Extract the (X, Y) coordinate from the center of the cell holding the provided text.  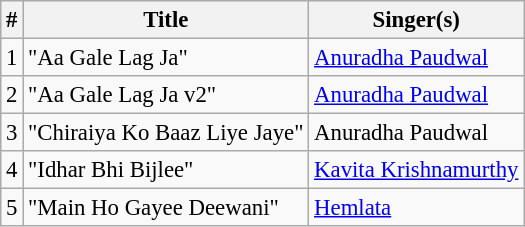
Singer(s) (416, 20)
"Idhar Bhi Bijlee" (166, 170)
1 (12, 58)
"Aa Gale Lag Ja" (166, 58)
Title (166, 20)
# (12, 20)
5 (12, 208)
3 (12, 133)
2 (12, 95)
4 (12, 170)
"Main Ho Gayee Deewani" (166, 208)
Kavita Krishnamurthy (416, 170)
"Aa Gale Lag Ja v2" (166, 95)
"Chiraiya Ko Baaz Liye Jaye" (166, 133)
Hemlata (416, 208)
